Search for the cell housing the specified text and yield its (x, y) center coordinate. 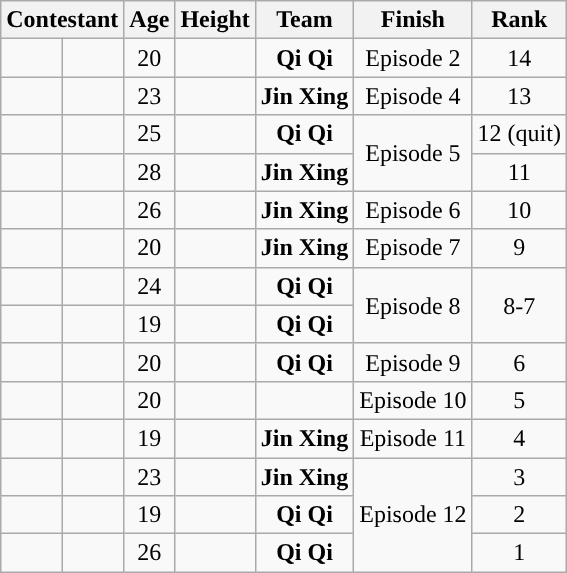
Episode 8 (413, 305)
Episode 12 (413, 515)
11 (519, 172)
25 (150, 134)
14 (519, 58)
1 (519, 553)
13 (519, 96)
Episode 9 (413, 362)
4 (519, 438)
6 (519, 362)
Height (215, 20)
3 (519, 477)
Episode 7 (413, 248)
Episode 5 (413, 153)
Episode 6 (413, 210)
8-7 (519, 305)
Episode 11 (413, 438)
5 (519, 400)
Finish (413, 20)
10 (519, 210)
Team (304, 20)
Age (150, 20)
Episode 10 (413, 400)
28 (150, 172)
24 (150, 286)
Rank (519, 20)
2 (519, 515)
Contestant (62, 20)
9 (519, 248)
Episode 4 (413, 96)
Episode 2 (413, 58)
12 (quit) (519, 134)
